Search for the cell housing the specified text and yield its (x, y) center coordinate. 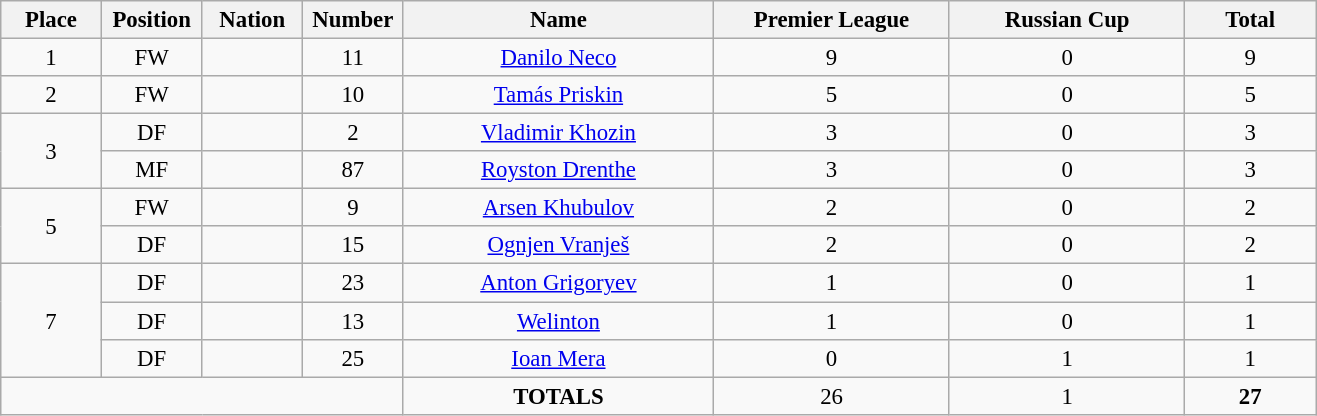
87 (354, 170)
15 (354, 245)
27 (1250, 396)
Royston Drenthe (558, 170)
Welinton (558, 321)
7 (52, 320)
Nation (252, 20)
TOTALS (558, 396)
Tamás Priskin (558, 95)
23 (354, 283)
Total (1250, 20)
Arsen Khubulov (558, 208)
11 (354, 58)
10 (354, 95)
Vladimir Khozin (558, 133)
Position (152, 20)
Number (354, 20)
Place (52, 20)
Name (558, 20)
13 (354, 321)
Anton Grigoryev (558, 283)
Ioan Mera (558, 358)
26 (832, 396)
Danilo Neco (558, 58)
Premier League (832, 20)
Russian Cup (1067, 20)
MF (152, 170)
25 (354, 358)
Ognjen Vranješ (558, 245)
